Search for the cell housing the specified text and yield its [x, y] center coordinate. 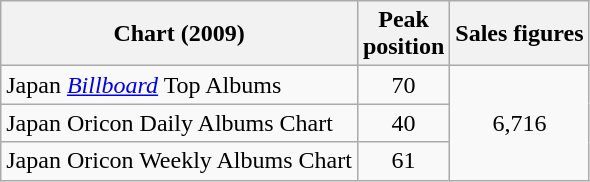
70 [403, 85]
Chart (2009) [180, 34]
Sales figures [520, 34]
6,716 [520, 123]
Japan Oricon Weekly Albums Chart [180, 161]
Peakposition [403, 34]
40 [403, 123]
Japan Oricon Daily Albums Chart [180, 123]
Japan Billboard Top Albums [180, 85]
61 [403, 161]
